Return (X, Y) of the center of cell containing provided text 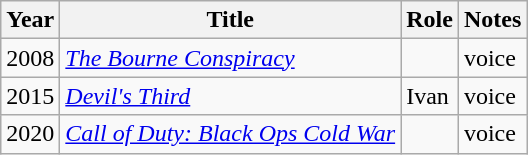
Call of Duty: Black Ops Cold War (230, 134)
Role (430, 20)
Notes (492, 20)
Year (30, 20)
Ivan (430, 96)
2015 (30, 96)
2020 (30, 134)
The Bourne Conspiracy (230, 58)
Devil's Third (230, 96)
Title (230, 20)
2008 (30, 58)
